Output the [X, Y] coordinate of the center of the cell containing the given text.  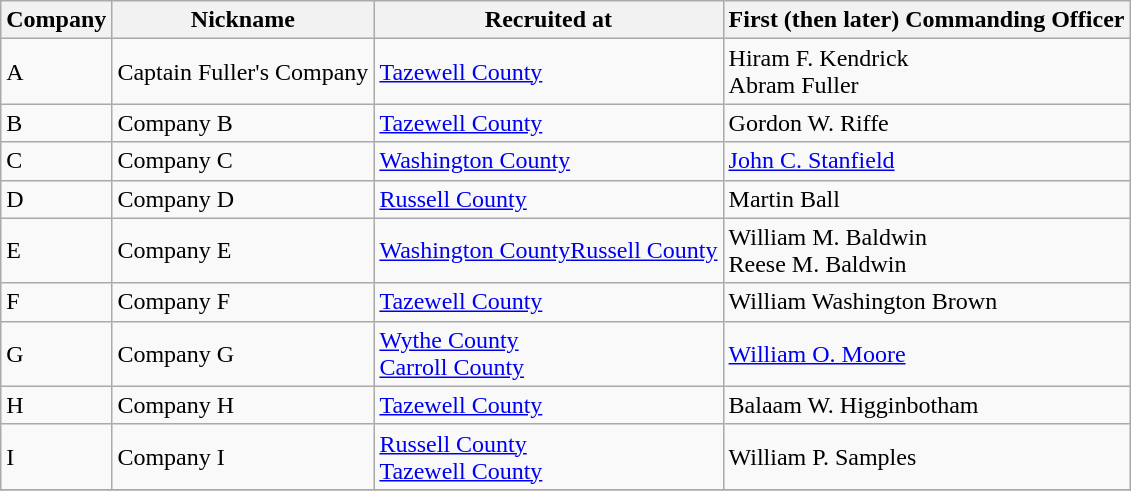
William O. Moore [926, 354]
Nickname [243, 20]
C [56, 161]
Wythe CountyCarroll County [548, 354]
Company [56, 20]
William P. Samples [926, 456]
Company H [243, 405]
John C. Stanfield [926, 161]
Washington CountyRussell County [548, 250]
F [56, 302]
Company B [243, 123]
William M. BaldwinReese M. Baldwin [926, 250]
Balaam W. Higginbotham [926, 405]
Washington County [548, 161]
Martin Ball [926, 199]
First (then later) Commanding Officer [926, 20]
Recruited at [548, 20]
Company F [243, 302]
Russell CountyTazewell County [548, 456]
Company C [243, 161]
Hiram F. KendrickAbram Fuller [926, 72]
I [56, 456]
B [56, 123]
Company I [243, 456]
H [56, 405]
A [56, 72]
G [56, 354]
William Washington Brown [926, 302]
Company G [243, 354]
E [56, 250]
Gordon W. Riffe [926, 123]
D [56, 199]
Company E [243, 250]
Captain Fuller's Company [243, 72]
Company D [243, 199]
Russell County [548, 199]
